Return the [x, y] coordinate for the center point of the cell that contains the specified text.  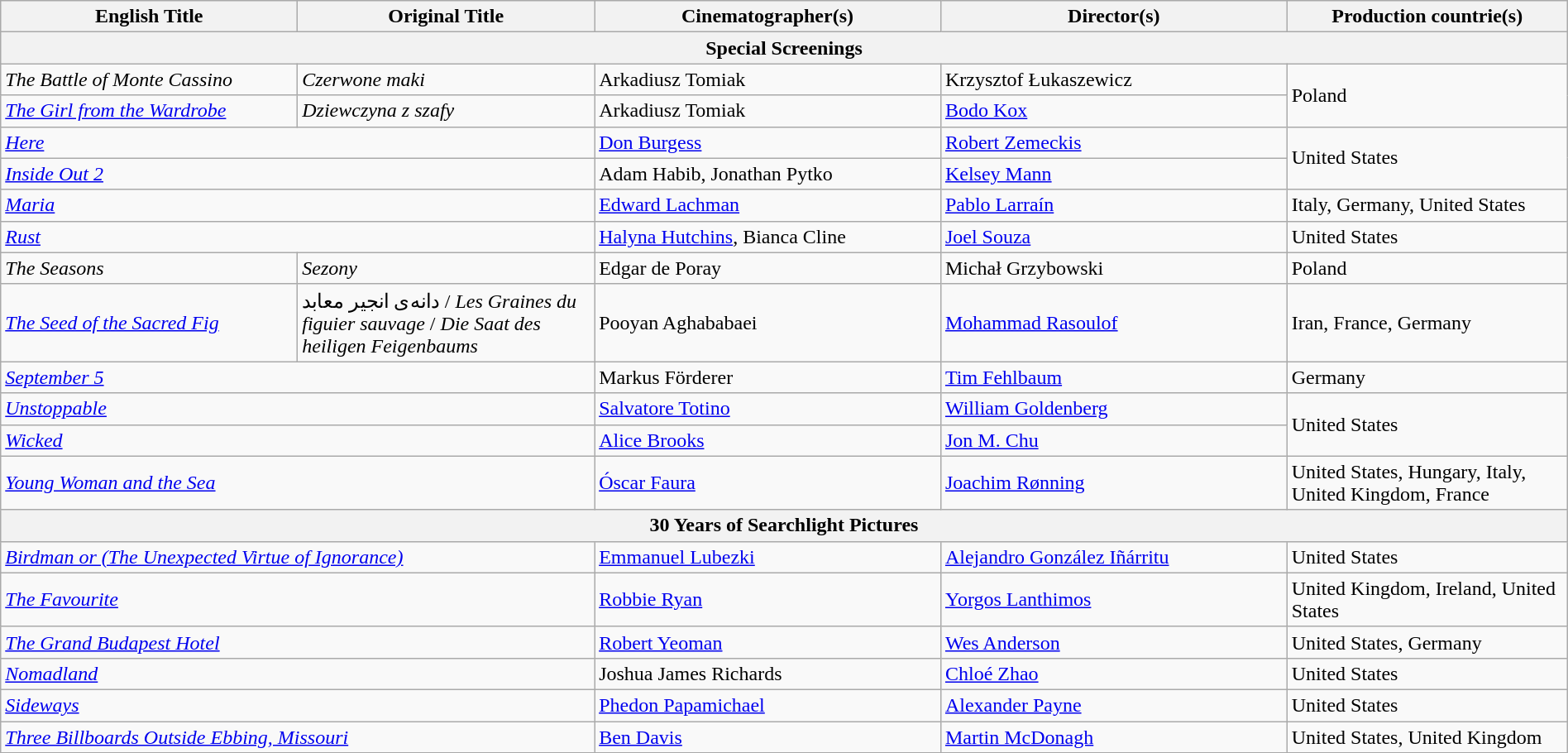
Mohammad Rasoulof [1113, 323]
Halyna Hutchins, Bianca Cline [767, 237]
Three Billboards Outside Ebbing, Missouri [298, 737]
The Battle of Monte Cassino [149, 79]
Director(s) [1113, 17]
Alejandro González Iñárritu [1113, 557]
The Girl from the Wardrobe [149, 111]
Chloé Zhao [1113, 674]
United States, Germany [1427, 642]
Germany [1427, 377]
The Seasons [149, 268]
Michał Grzybowski [1113, 268]
Salvatore Totino [767, 409]
Rust [298, 237]
Wicked [298, 440]
Inside Out 2 [298, 174]
Tim Fehlbaum [1113, 377]
Markus Förderer [767, 377]
Sideways [298, 705]
Kelsey Mann [1113, 174]
Cinematographer(s) [767, 17]
Dziewczyna z szafy [447, 111]
Here [298, 142]
Maria [298, 205]
United States, Hungary, Italy, United Kingdom, France [1427, 483]
Emmanuel Lubezki [767, 557]
United States, United Kingdom [1427, 737]
The Favourite [298, 599]
Italy, Germany, United States [1427, 205]
Pooyan Aghababaei [767, 323]
Unstoppable [298, 409]
Young Woman and the Sea [298, 483]
Wes Anderson [1113, 642]
Joshua James Richards [767, 674]
Phedon Papamichael [767, 705]
Robert Zemeckis [1113, 142]
William Goldenberg [1113, 409]
Iran, France, Germany [1427, 323]
Alice Brooks [767, 440]
Joachim Rønning [1113, 483]
Ben Davis [767, 737]
Adam Habib, Jonathan Pytko [767, 174]
دانه‌ی انجیر معابد / Les Graines du figuier sauvage / Die Saat des heiligen Feigenbaums [447, 323]
Production countrie(s) [1427, 17]
Bodo Kox [1113, 111]
Nomadland [298, 674]
Pablo Larraín [1113, 205]
September 5 [298, 377]
Don Burgess [767, 142]
Czerwone maki [447, 79]
Joel Souza [1113, 237]
Óscar Faura [767, 483]
Krzysztof Łukaszewicz [1113, 79]
Special Screenings [784, 48]
United Kingdom, Ireland, United States [1427, 599]
Edward Lachman [767, 205]
English Title [149, 17]
Robert Yeoman [767, 642]
Edgar de Poray [767, 268]
30 Years of Searchlight Pictures [784, 525]
The Seed of the Sacred Fig [149, 323]
Birdman or (The Unexpected Virtue of Ignorance) [298, 557]
Robbie Ryan [767, 599]
Alexander Payne [1113, 705]
Original Title [447, 17]
Sezony [447, 268]
Martin McDonagh [1113, 737]
Jon M. Chu [1113, 440]
The Grand Budapest Hotel [298, 642]
Yorgos Lanthimos [1113, 599]
